Find where the given text appears and provide that cell's center as (X, Y) coordinate. 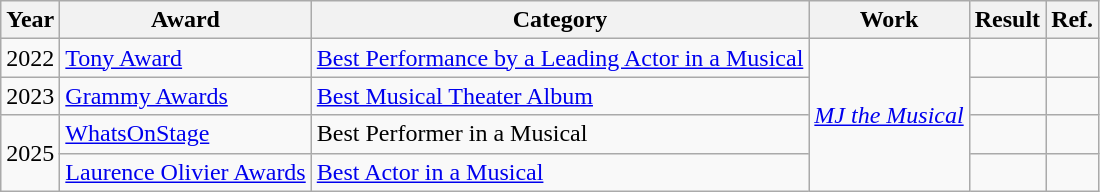
2023 (30, 96)
Ref. (1072, 20)
2022 (30, 58)
Award (186, 20)
Best Performance by a Leading Actor in a Musical (560, 58)
Best Performer in a Musical (560, 134)
Laurence Olivier Awards (186, 172)
Work (889, 20)
Grammy Awards (186, 96)
Year (30, 20)
Category (560, 20)
2025 (30, 153)
Result (1007, 20)
Best Musical Theater Album (560, 96)
MJ the Musical (889, 115)
Tony Award (186, 58)
WhatsOnStage (186, 134)
Best Actor in a Musical (560, 172)
